Determine the (x, y) coordinate at the center of the cell enclosing the given text.  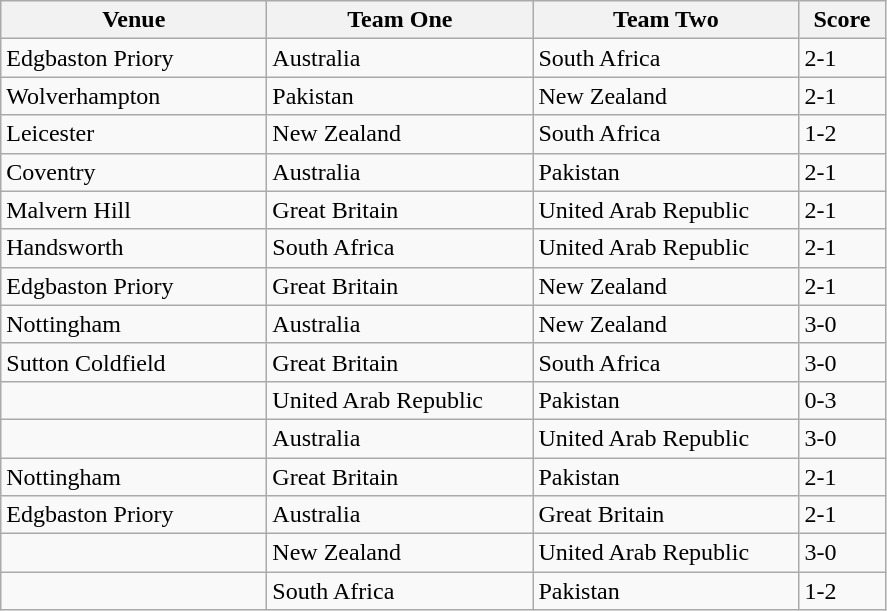
Venue (134, 20)
Coventry (134, 172)
Malvern Hill (134, 210)
Sutton Coldfield (134, 362)
Handsworth (134, 248)
Team One (400, 20)
Leicester (134, 134)
Team Two (666, 20)
0-3 (842, 400)
Wolverhampton (134, 96)
Score (842, 20)
